Return the [X, Y] coordinate for the center point of the cell that contains the specified text.  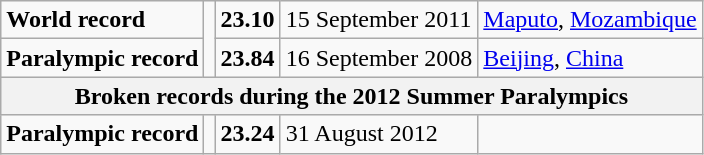
Beijing, China [590, 58]
23.10 [248, 20]
World record [102, 20]
31 August 2012 [379, 134]
23.24 [248, 134]
Broken records during the 2012 Summer Paralympics [352, 96]
Maputo, Mozambique [590, 20]
15 September 2011 [379, 20]
23.84 [248, 58]
16 September 2008 [379, 58]
